Pinpoint the cell where the given text exists, returning its [X, Y] midpoint coordinate. 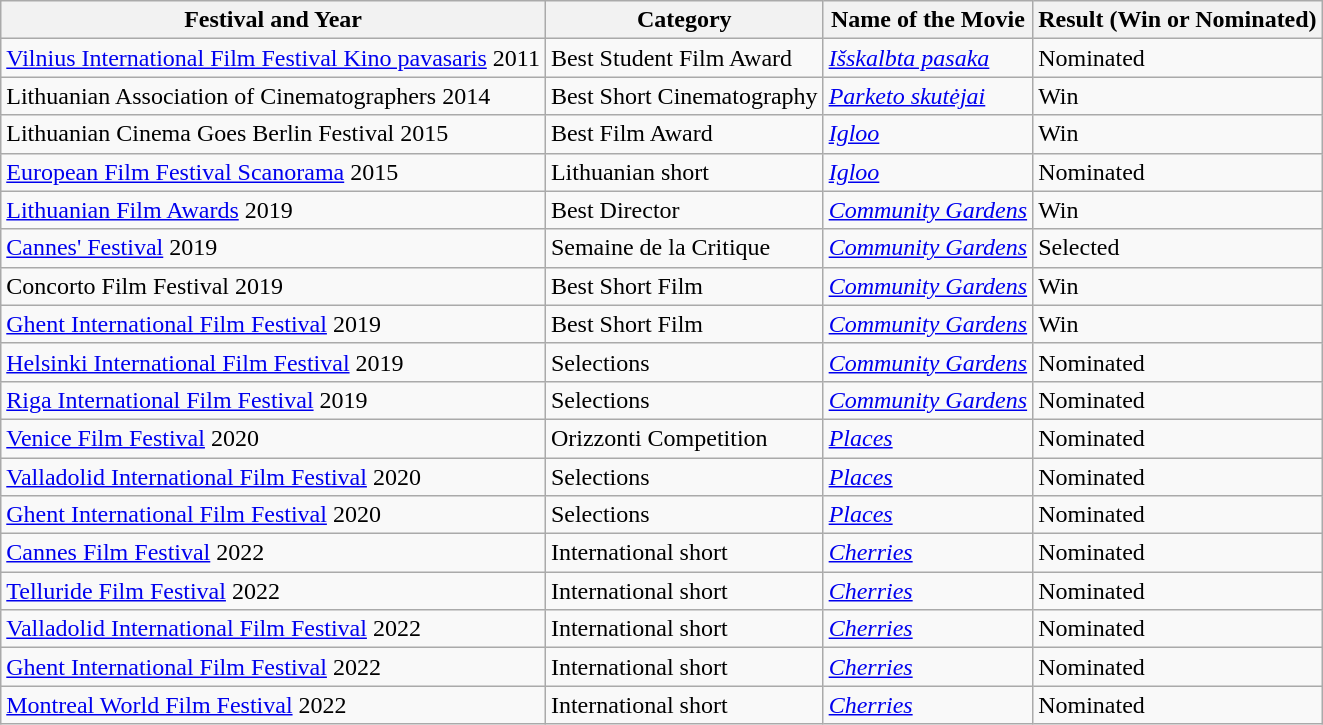
Vilnius International Film Festival Kino pavasaris 2011 [274, 58]
Orizzonti Competition [684, 438]
Concorto Film Festival 2019 [274, 286]
Lithuanian Association of Cinematographers 2014 [274, 96]
Valladolid International Film Festival 2020 [274, 477]
Cannes Film Festival 2022 [274, 553]
Lithuanian Cinema Goes Berlin Festival 2015 [274, 134]
Ghent International Film Festival 2020 [274, 515]
Category [684, 20]
Best Short Cinematography [684, 96]
Ghent International Film Festival 2022 [274, 667]
Helsinki International Film Festival 2019 [274, 362]
Selected [1178, 248]
Parketo skutėjai [928, 96]
Festival and Year [274, 20]
European Film Festival Scanorama 2015 [274, 172]
Telluride Film Festival 2022 [274, 591]
Lithuanian Film Awards 2019 [274, 210]
Montreal World Film Festival 2022 [274, 705]
Name of the Movie [928, 20]
Best Film Award [684, 134]
Best Director [684, 210]
Valladolid International Film Festival 2022 [274, 629]
Venice Film Festival 2020 [274, 438]
Best Student Film Award [684, 58]
Ghent International Film Festival 2019 [274, 324]
Cannes' Festival 2019 [274, 248]
Semaine de la Critique [684, 248]
Riga International Film Festival 2019 [274, 400]
Išskalbta pasaka [928, 58]
Result (Win or Nominated) [1178, 20]
Lithuanian short [684, 172]
